Extract the (X, Y) coordinate from the center of the cell holding the provided text.  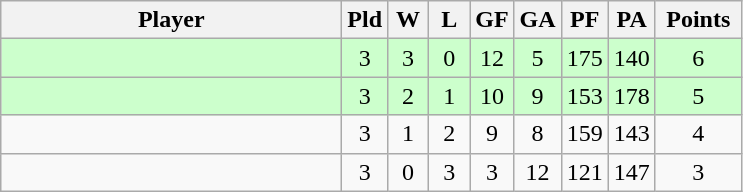
178 (632, 96)
175 (584, 58)
Player (172, 20)
10 (492, 96)
121 (584, 172)
GF (492, 20)
4 (698, 134)
Points (698, 20)
GA (538, 20)
L (450, 20)
W (408, 20)
153 (584, 96)
PF (584, 20)
6 (698, 58)
8 (538, 134)
159 (584, 134)
140 (632, 58)
147 (632, 172)
Pld (365, 20)
PA (632, 20)
143 (632, 134)
